Find where the given text appears and provide that cell's center as [X, Y] coordinate. 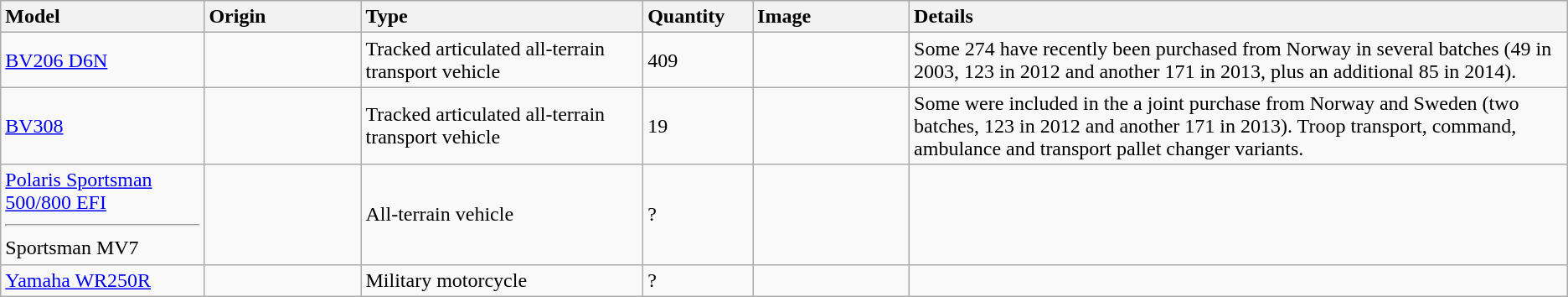
Polaris Sportsman 500/800 EFI Sportsman MV7 [102, 215]
19 [699, 126]
Military motorcycle [503, 280]
Quantity [699, 17]
Image [831, 17]
BV206 D6N [102, 60]
409 [699, 60]
Model [102, 17]
Details [1239, 17]
BV308 [102, 126]
Type [503, 17]
All-terrain vehicle [503, 215]
Yamaha WR250R [102, 280]
Origin [283, 17]
